From the cell containing the given text, extract its center point as [X, Y] coordinate. 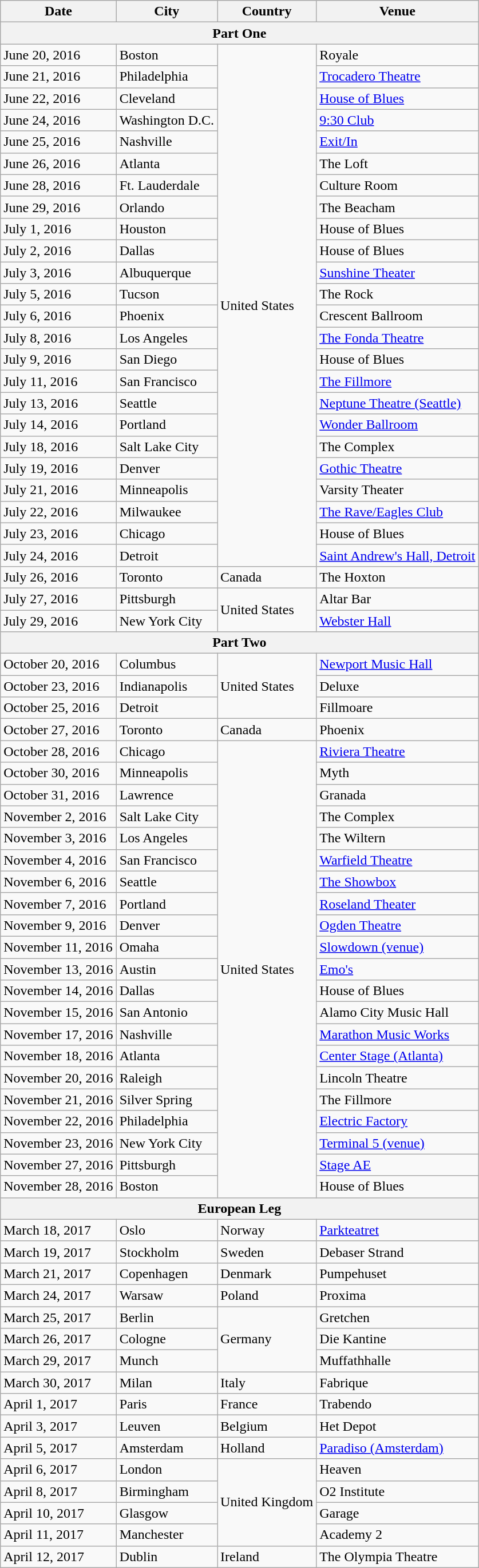
Ft. Lauderdale [167, 185]
European Leg [239, 1208]
Venue [397, 11]
June 24, 2016 [58, 120]
July 6, 2016 [58, 316]
Crescent Ballroom [397, 316]
Fabrique [397, 1383]
Part Two [239, 643]
Roseland Theater [397, 904]
July 5, 2016 [58, 295]
Paradiso (Amsterdam) [397, 1448]
Heaven [397, 1470]
Granada [397, 795]
Orlando [167, 207]
Date [58, 11]
July 27, 2016 [58, 599]
The Rock [397, 295]
July 13, 2016 [58, 403]
July 9, 2016 [58, 360]
Marathon Music Works [397, 1034]
November 9, 2016 [58, 925]
United Kingdom [267, 1502]
Tucson [167, 295]
October 31, 2016 [58, 795]
October 27, 2016 [58, 730]
April 3, 2017 [58, 1426]
Albuquerque [167, 273]
Alamo City Music Hall [397, 1013]
Glasgow [167, 1513]
Muffathhalle [397, 1361]
November 17, 2016 [58, 1034]
Warsaw [167, 1295]
March 24, 2017 [58, 1295]
Lincoln Theatre [397, 1078]
Amsterdam [167, 1448]
Center Stage (Atlanta) [397, 1056]
Slowdown (venue) [397, 947]
October 23, 2016 [58, 686]
October 28, 2016 [58, 751]
July 19, 2016 [58, 468]
O2 Institute [397, 1491]
The Showbox [397, 882]
Manchester [167, 1535]
Fillmoare [397, 708]
Poland [267, 1295]
Silver Spring [167, 1100]
July 23, 2016 [58, 534]
Birmingham [167, 1491]
Parkteatret [397, 1230]
The Fonda Theatre [397, 338]
July 29, 2016 [58, 620]
Raleigh [167, 1078]
Norway [267, 1230]
Stockholm [167, 1252]
Neptune Theatre (Seattle) [397, 403]
November 13, 2016 [58, 969]
The Beacham [397, 207]
March 25, 2017 [58, 1317]
The Olympia Theatre [397, 1557]
Saint Andrew's Hall, Detroit [397, 555]
March 30, 2017 [58, 1383]
Omaha [167, 947]
November 11, 2016 [58, 947]
Deluxe [397, 686]
Milwaukee [167, 512]
Royale [397, 55]
July 18, 2016 [58, 447]
Academy 2 [397, 1535]
Gothic Theatre [397, 468]
France [267, 1404]
June 28, 2016 [58, 185]
Cleveland [167, 98]
Berlin [167, 1317]
June 26, 2016 [58, 164]
San Antonio [167, 1013]
March 21, 2017 [58, 1273]
June 25, 2016 [58, 142]
April 1, 2017 [58, 1404]
Holland [267, 1448]
November 27, 2016 [58, 1165]
Milan [167, 1383]
Newport Music Hall [397, 664]
San Diego [167, 360]
November 23, 2016 [58, 1143]
Country [267, 11]
Trabendo [397, 1404]
July 1, 2016 [58, 229]
Ogden Theatre [397, 925]
City [167, 11]
The Rave/Eagles Club [397, 512]
March 19, 2017 [58, 1252]
Austin [167, 969]
July 2, 2016 [58, 250]
Pumpehuset [397, 1273]
March 29, 2017 [58, 1361]
Het Depot [397, 1426]
Houston [167, 229]
June 22, 2016 [58, 98]
Riviera Theatre [397, 751]
Varsity Theater [397, 490]
April 12, 2017 [58, 1557]
Altar Bar [397, 599]
July 22, 2016 [58, 512]
Copenhagen [167, 1273]
Sweden [267, 1252]
Webster Hall [397, 620]
Ireland [267, 1557]
Emo's [397, 969]
April 6, 2017 [58, 1470]
April 11, 2017 [58, 1535]
Columbus [167, 664]
November 20, 2016 [58, 1078]
Gretchen [397, 1317]
July 21, 2016 [58, 490]
November 28, 2016 [58, 1187]
July 8, 2016 [58, 338]
Italy [267, 1383]
Leuven [167, 1426]
Belgium [267, 1426]
Indianapolis [167, 686]
November 3, 2016 [58, 838]
The Loft [397, 164]
November 21, 2016 [58, 1100]
March 18, 2017 [58, 1230]
July 3, 2016 [58, 273]
April 5, 2017 [58, 1448]
Warfield Theatre [397, 860]
Garage [397, 1513]
Stage AE [397, 1165]
November 4, 2016 [58, 860]
June 21, 2016 [58, 77]
Electric Factory [397, 1121]
The Wiltern [397, 838]
Paris [167, 1404]
November 14, 2016 [58, 991]
November 2, 2016 [58, 817]
March 26, 2017 [58, 1339]
Munch [167, 1361]
Culture Room [397, 185]
Exit/In [397, 142]
October 30, 2016 [58, 773]
November 22, 2016 [58, 1121]
Germany [267, 1339]
July 11, 2016 [58, 381]
Washington D.C. [167, 120]
April 10, 2017 [58, 1513]
November 6, 2016 [58, 882]
October 25, 2016 [58, 708]
Sunshine Theater [397, 273]
9:30 Club [397, 120]
Debaser Strand [397, 1252]
Myth [397, 773]
London [167, 1470]
Lawrence [167, 795]
November 7, 2016 [58, 904]
July 24, 2016 [58, 555]
Dublin [167, 1557]
April 8, 2017 [58, 1491]
June 29, 2016 [58, 207]
October 20, 2016 [58, 664]
Oslo [167, 1230]
November 18, 2016 [58, 1056]
July 26, 2016 [58, 577]
July 14, 2016 [58, 425]
Die Kantine [397, 1339]
Part One [239, 33]
The Hoxton [397, 577]
June 20, 2016 [58, 55]
Cologne [167, 1339]
Terminal 5 (venue) [397, 1143]
November 15, 2016 [58, 1013]
Wonder Ballroom [397, 425]
Trocadero Theatre [397, 77]
Denmark [267, 1273]
Proxima [397, 1295]
